Locate the cell with the specified text and output its (x, y) center coordinate. 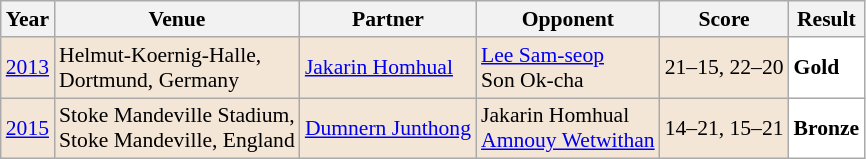
Partner (388, 19)
Helmut-Koernig-Halle,Dortmund, Germany (177, 68)
Dumnern Junthong (388, 128)
Stoke Mandeville Stadium,Stoke Mandeville, England (177, 128)
Jakarin Homhual (388, 68)
Year (28, 19)
Result (827, 19)
Jakarin Homhual Amnouy Wetwithan (568, 128)
Score (724, 19)
Venue (177, 19)
Bronze (827, 128)
2013 (28, 68)
14–21, 15–21 (724, 128)
Opponent (568, 19)
Gold (827, 68)
21–15, 22–20 (724, 68)
2015 (28, 128)
Lee Sam-seop Son Ok-cha (568, 68)
